From the cell containing the given text, extract its center point as [X, Y] coordinate. 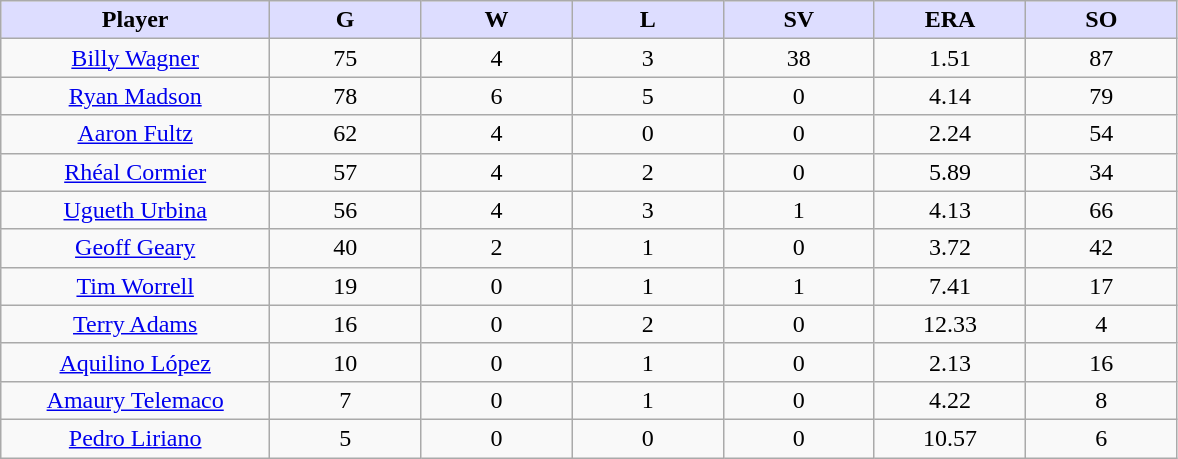
Player [136, 20]
3.72 [950, 248]
ERA [950, 20]
Aquilino López [136, 362]
Terry Adams [136, 324]
12.33 [950, 324]
4.22 [950, 400]
G [346, 20]
42 [1102, 248]
Tim Worrell [136, 286]
66 [1102, 210]
Ugueth Urbina [136, 210]
2.13 [950, 362]
40 [346, 248]
79 [1102, 96]
87 [1102, 58]
2.24 [950, 134]
W [496, 20]
Geoff Geary [136, 248]
Pedro Liriano [136, 438]
L [648, 20]
75 [346, 58]
38 [798, 58]
8 [1102, 400]
Billy Wagner [136, 58]
4.14 [950, 96]
Aaron Fultz [136, 134]
17 [1102, 286]
10.57 [950, 438]
1.51 [950, 58]
Rhéal Cormier [136, 172]
54 [1102, 134]
7 [346, 400]
Ryan Madson [136, 96]
19 [346, 286]
Amaury Telemaco [136, 400]
78 [346, 96]
62 [346, 134]
4.13 [950, 210]
SO [1102, 20]
7.41 [950, 286]
10 [346, 362]
34 [1102, 172]
56 [346, 210]
57 [346, 172]
5.89 [950, 172]
SV [798, 20]
